Return (X, Y) of the center of cell containing provided text 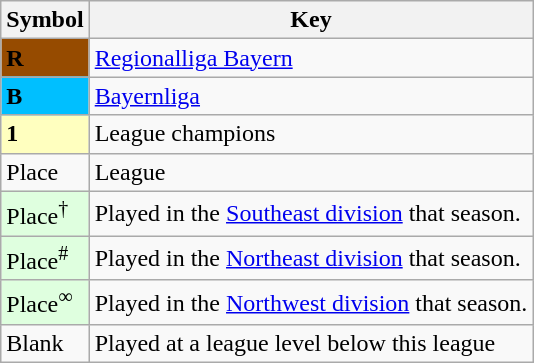
Blank (45, 344)
Place (45, 172)
League (311, 172)
Regionalliga Bayern (311, 58)
R (45, 58)
Symbol (45, 20)
League champions (311, 134)
Place# (45, 258)
Key (311, 20)
Played at a league level below this league (311, 344)
Place∞ (45, 302)
Played in the Northwest division that season. (311, 302)
B (45, 96)
Played in the Northeast division that season. (311, 258)
Played in the Southeast division that season. (311, 214)
Bayernliga (311, 96)
1 (45, 134)
Place† (45, 214)
